Provide the (X, Y) coordinate of the cell's center where the given text is located.  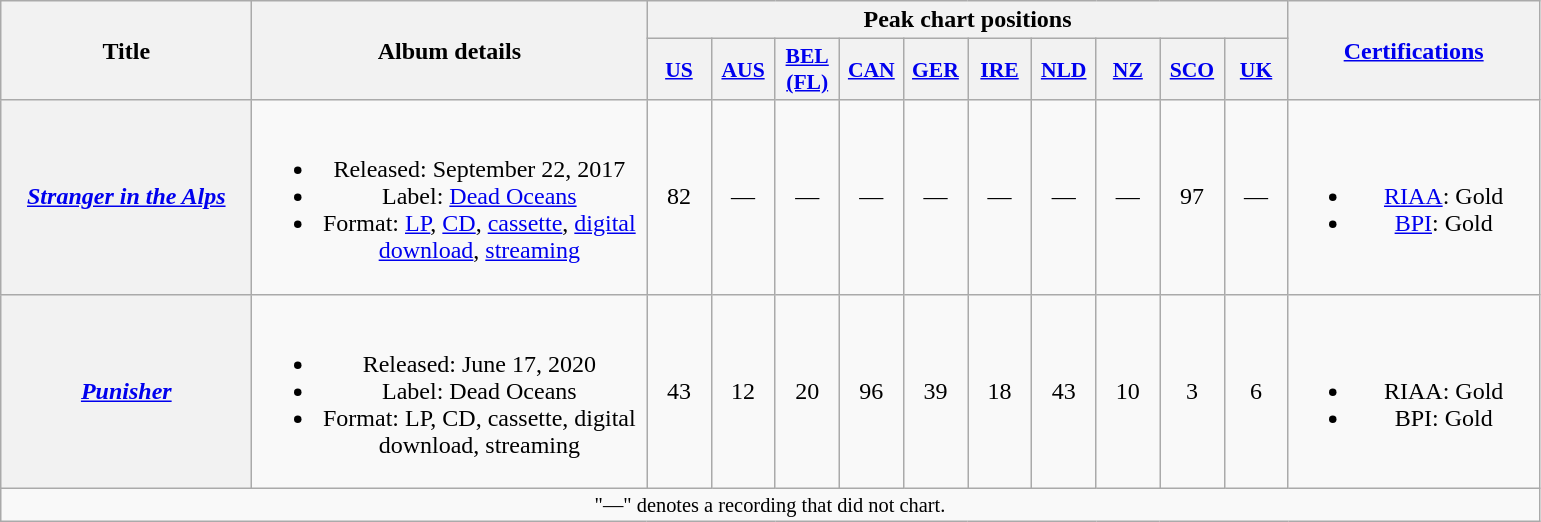
18 (1000, 391)
IRE (1000, 70)
NZ (1128, 70)
Peak chart positions (968, 20)
UK (1256, 70)
97 (1192, 197)
SCO (1192, 70)
82 (679, 197)
12 (743, 391)
Certifications (1414, 50)
GER (935, 70)
AUS (743, 70)
6 (1256, 391)
NLD (1064, 70)
3 (1192, 391)
39 (935, 391)
Album details (450, 50)
BEL(FL) (807, 70)
20 (807, 391)
CAN (871, 70)
10 (1128, 391)
US (679, 70)
"—" denotes a recording that did not chart. (770, 505)
Stranger in the Alps (126, 197)
96 (871, 391)
Title (126, 50)
Released: June 17, 2020Label: Dead OceansFormat: LP, CD, cassette, digital download, streaming (450, 391)
Released: September 22, 2017Label: Dead OceansFormat: LP, CD, cassette, digital download, streaming (450, 197)
Punisher (126, 391)
